Capture the cell that displays the provided text and extract its (x, y) central coordinate. 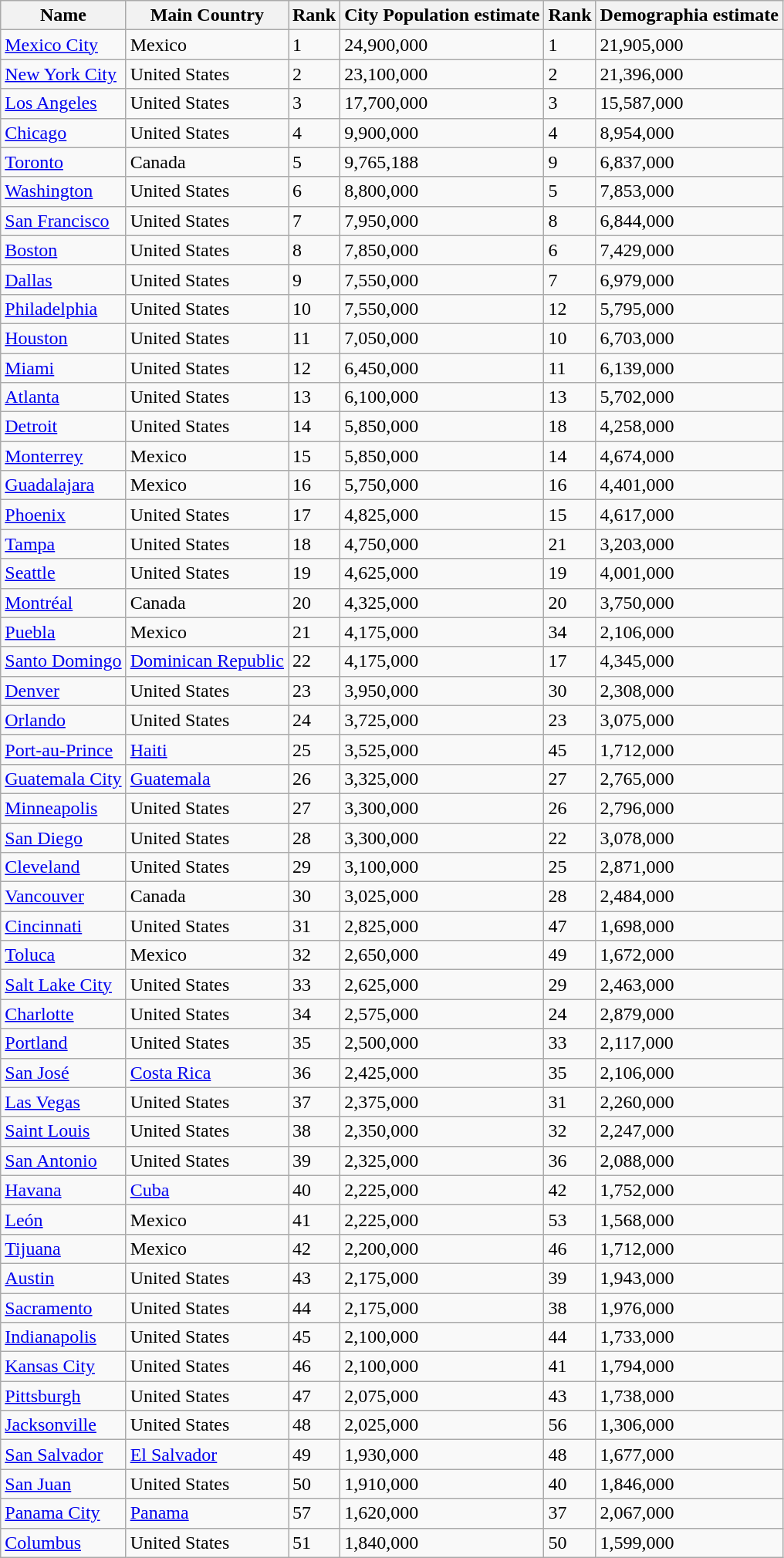
Jacksonville (63, 1425)
7,950,000 (442, 221)
5,702,000 (689, 397)
Indianapolis (63, 1337)
8,954,000 (689, 133)
Phoenix (63, 515)
6,979,000 (689, 279)
San José (63, 1073)
4,625,000 (442, 573)
3,100,000 (442, 867)
2,484,000 (689, 897)
4,825,000 (442, 515)
Pittsburgh (63, 1396)
6,837,000 (689, 162)
1,930,000 (442, 1455)
Guatemala (207, 779)
1,738,000 (689, 1396)
Main Country (207, 15)
Tijuana (63, 1249)
1,620,000 (442, 1513)
Demographia estimate (689, 15)
4,345,000 (689, 661)
Dominican Republic (207, 661)
3,750,000 (689, 603)
City Population estimate (442, 15)
Cleveland (63, 867)
4,001,000 (689, 573)
3,950,000 (442, 691)
Guadalajara (63, 485)
New York City (63, 74)
1,910,000 (442, 1484)
Santo Domingo (63, 661)
7,050,000 (442, 338)
2,871,000 (689, 867)
2,075,000 (442, 1396)
3,525,000 (442, 749)
Atlanta (63, 397)
8,800,000 (442, 191)
Denver (63, 691)
1,599,000 (689, 1543)
Washington (63, 191)
6,703,000 (689, 338)
3,075,000 (689, 720)
Toluca (63, 955)
Saint Louis (63, 1131)
9,765,188 (442, 162)
2,879,000 (689, 1014)
3,078,000 (689, 837)
2,425,000 (442, 1073)
2,825,000 (442, 926)
Costa Rica (207, 1073)
Puebla (63, 632)
Guatemala City (63, 779)
Port-au-Prince (63, 749)
23,100,000 (442, 74)
Toronto (63, 162)
3,725,000 (442, 720)
1,698,000 (689, 926)
2,796,000 (689, 808)
1,672,000 (689, 955)
Philadelphia (63, 309)
15,587,000 (689, 103)
Charlotte (63, 1014)
Tampa (63, 544)
Minneapolis (63, 808)
San Francisco (63, 221)
57 (315, 1513)
2,260,000 (689, 1102)
4,401,000 (689, 485)
6,100,000 (442, 397)
Monterrey (63, 456)
2,500,000 (442, 1043)
Austin (63, 1278)
1,794,000 (689, 1367)
4,325,000 (442, 603)
1,677,000 (689, 1455)
1,976,000 (689, 1308)
2,247,000 (689, 1131)
6,844,000 (689, 221)
4,258,000 (689, 427)
9,900,000 (442, 133)
Las Vegas (63, 1102)
San Antonio (63, 1161)
Columbus (63, 1543)
2,067,000 (689, 1513)
51 (315, 1543)
Panama City (63, 1513)
3,325,000 (442, 779)
Detroit (63, 427)
Miami (63, 368)
Salt Lake City (63, 985)
21,905,000 (689, 45)
Dallas (63, 279)
4,674,000 (689, 456)
2,088,000 (689, 1161)
2,117,000 (689, 1043)
1,306,000 (689, 1425)
Cuba (207, 1190)
56 (569, 1425)
Havana (63, 1190)
6,139,000 (689, 368)
Montréal (63, 603)
Sacramento (63, 1308)
2,200,000 (442, 1249)
1,840,000 (442, 1543)
2,025,000 (442, 1425)
4,750,000 (442, 544)
2,308,000 (689, 691)
1,733,000 (689, 1337)
Vancouver (63, 897)
2,350,000 (442, 1131)
2,325,000 (442, 1161)
24,900,000 (442, 45)
Chicago (63, 133)
21,396,000 (689, 74)
Los Angeles (63, 103)
7,853,000 (689, 191)
1,568,000 (689, 1219)
5,795,000 (689, 309)
4,617,000 (689, 515)
Seattle (63, 573)
2,375,000 (442, 1102)
Panama (207, 1513)
17,700,000 (442, 103)
3,203,000 (689, 544)
2,650,000 (442, 955)
2,765,000 (689, 779)
Name (63, 15)
Boston (63, 250)
2,625,000 (442, 985)
2,463,000 (689, 985)
6,450,000 (442, 368)
Houston (63, 338)
San Juan (63, 1484)
2,575,000 (442, 1014)
León (63, 1219)
Cincinnati (63, 926)
1,752,000 (689, 1190)
1,846,000 (689, 1484)
Kansas City (63, 1367)
53 (569, 1219)
7,429,000 (689, 250)
Portland (63, 1043)
San Diego (63, 837)
7,850,000 (442, 250)
Haiti (207, 749)
1,943,000 (689, 1278)
San Salvador (63, 1455)
Orlando (63, 720)
5,750,000 (442, 485)
El Salvador (207, 1455)
Mexico City (63, 45)
3,025,000 (442, 897)
